Extract the [x, y] coordinate from the center of the cell holding the provided text.  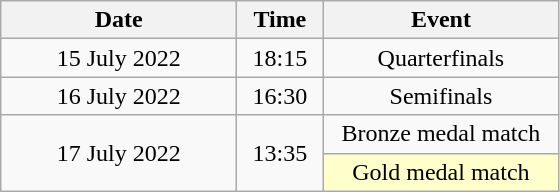
Date [119, 20]
Semifinals [441, 96]
15 July 2022 [119, 58]
Gold medal match [441, 172]
16:30 [280, 96]
18:15 [280, 58]
Time [280, 20]
13:35 [280, 153]
17 July 2022 [119, 153]
Quarterfinals [441, 58]
Event [441, 20]
16 July 2022 [119, 96]
Bronze medal match [441, 134]
